Find where the given text appears and provide that cell's center as (X, Y) coordinate. 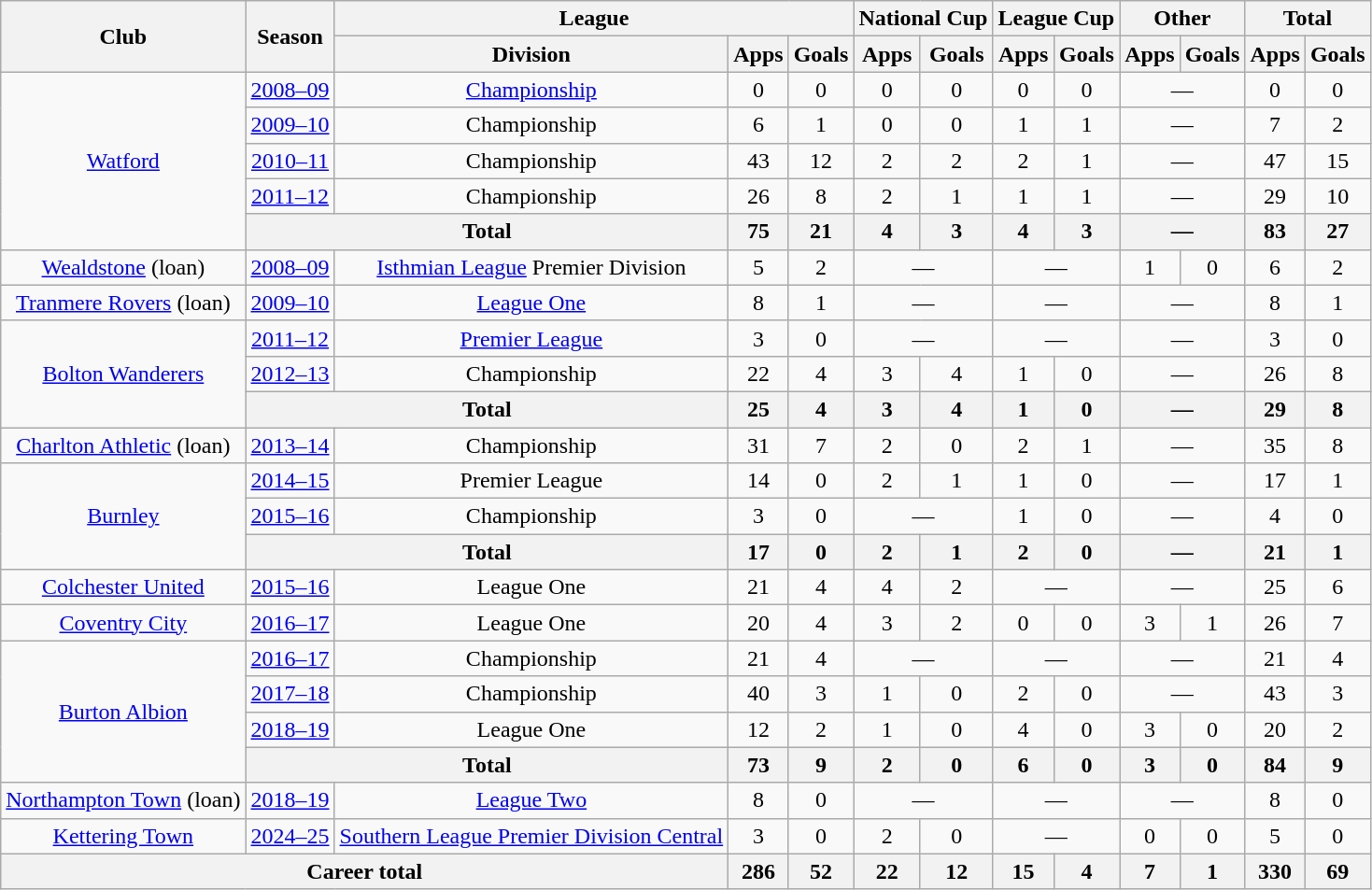
14 (758, 481)
Career total (364, 871)
84 (1275, 765)
Season (290, 36)
69 (1337, 871)
Wealdstone (loan) (123, 267)
2017–18 (290, 694)
National Cup (923, 19)
Charlton Athletic (loan) (123, 445)
35 (1275, 445)
2012–13 (290, 374)
League Cup (1056, 19)
2010–11 (290, 161)
Coventry City (123, 623)
Kettering Town (123, 836)
League (594, 19)
Watford (123, 161)
73 (758, 765)
League Two (531, 800)
Bolton Wanderers (123, 374)
31 (758, 445)
83 (1275, 232)
Colchester United (123, 587)
Burton Albion (123, 712)
Isthmian League Premier Division (531, 267)
Division (531, 54)
75 (758, 232)
Other (1182, 19)
2024–25 (290, 836)
2013–14 (290, 445)
10 (1337, 196)
Tranmere Rovers (loan) (123, 303)
330 (1275, 871)
40 (758, 694)
52 (821, 871)
2014–15 (290, 481)
Southern League Premier Division Central (531, 836)
Northampton Town (loan) (123, 800)
286 (758, 871)
Burnley (123, 516)
47 (1275, 161)
27 (1337, 232)
Club (123, 36)
